Capture the cell that displays the provided text and extract its [X, Y] central coordinate. 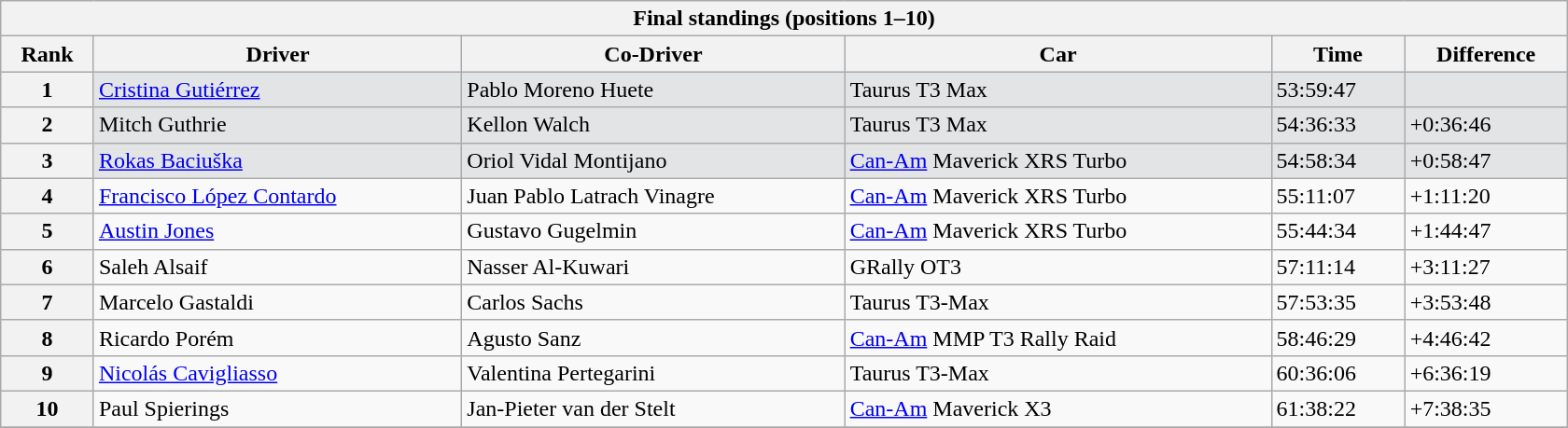
55:44:34 [1338, 231]
Final standings (positions 1–10) [784, 19]
Pablo Moreno Huete [653, 90]
+4:46:42 [1486, 338]
1 [48, 90]
Austin Jones [277, 231]
55:11:07 [1338, 196]
Oriol Vidal Montijano [653, 160]
Agusto Sanz [653, 338]
Time [1338, 54]
8 [48, 338]
61:38:22 [1338, 408]
7 [48, 302]
2 [48, 125]
Jan-Pieter van der Stelt [653, 408]
+0:36:46 [1486, 125]
Kellon Walch [653, 125]
60:36:06 [1338, 373]
+6:36:19 [1486, 373]
+1:11:20 [1486, 196]
57:53:35 [1338, 302]
Juan Pablo Latrach Vinagre [653, 196]
Saleh Alsaif [277, 267]
Ricardo Porém [277, 338]
Paul Spierings [277, 408]
Can-Am Maverick X3 [1058, 408]
57:11:14 [1338, 267]
Driver [277, 54]
+0:58:47 [1486, 160]
53:59:47 [1338, 90]
Cristina Gutiérrez [277, 90]
4 [48, 196]
+1:44:47 [1486, 231]
GRally OT3 [1058, 267]
Marcelo Gastaldi [277, 302]
Carlos Sachs [653, 302]
54:58:34 [1338, 160]
+7:38:35 [1486, 408]
9 [48, 373]
Gustavo Gugelmin [653, 231]
6 [48, 267]
Difference [1486, 54]
Co-Driver [653, 54]
+3:53:48 [1486, 302]
3 [48, 160]
5 [48, 231]
Rank [48, 54]
Nasser Al-Kuwari [653, 267]
54:36:33 [1338, 125]
Rokas Baciuška [277, 160]
58:46:29 [1338, 338]
Can-Am MMP T3 Rally Raid [1058, 338]
Mitch Guthrie [277, 125]
Francisco López Contardo [277, 196]
Nicolás Cavigliasso [277, 373]
+3:11:27 [1486, 267]
Valentina Pertegarini [653, 373]
Car [1058, 54]
10 [48, 408]
